Scan for the cell matching the given text and deliver its (X, Y) coordinate at center. 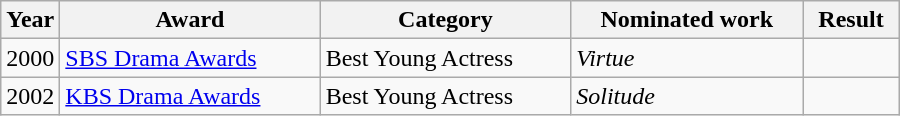
Year (30, 20)
Nominated work (687, 20)
Category (446, 20)
Virtue (687, 58)
SBS Drama Awards (190, 58)
KBS Drama Awards (190, 96)
Award (190, 20)
2002 (30, 96)
Solitude (687, 96)
2000 (30, 58)
Result (852, 20)
